Capture the cell that displays the provided text and extract its [x, y] central coordinate. 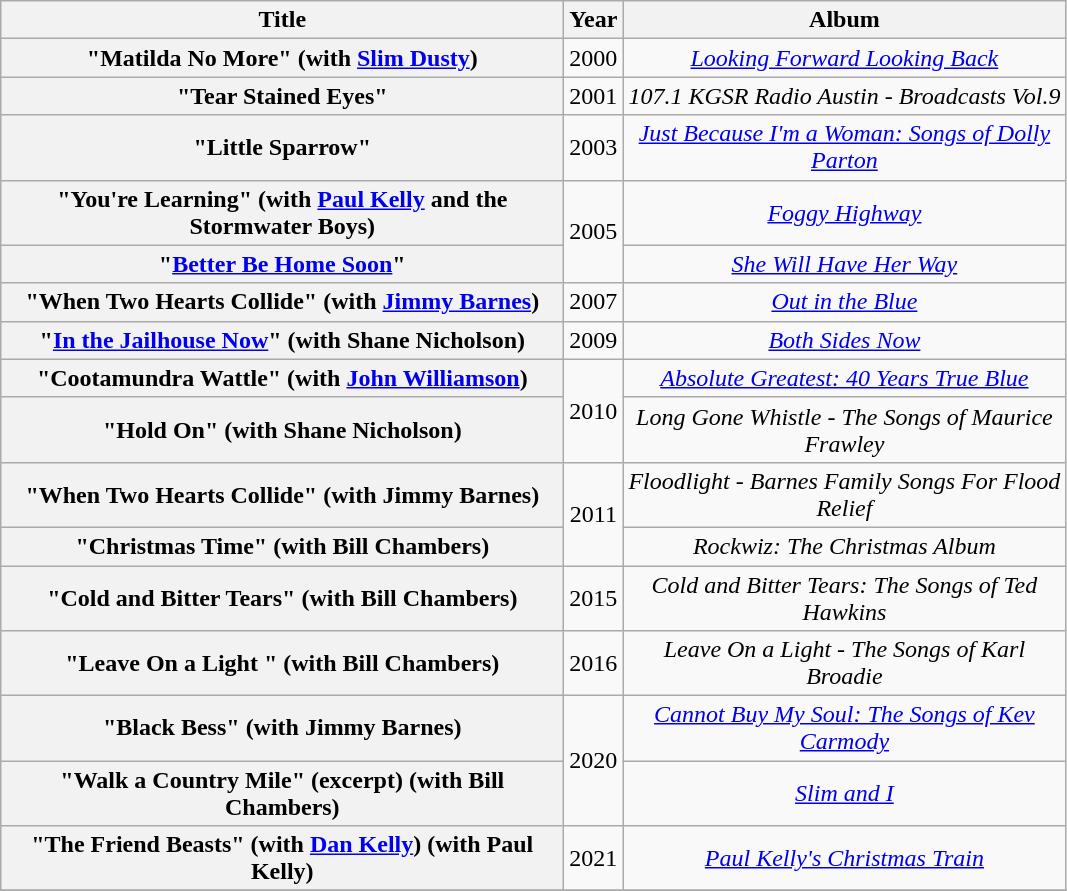
Floodlight - Barnes Family Songs For Flood Relief [844, 494]
"Leave On a Light " (with Bill Chambers) [282, 664]
2020 [594, 761]
"Walk a Country Mile" (excerpt) (with Bill Chambers) [282, 794]
"Tear Stained Eyes" [282, 96]
"You're Learning" (with Paul Kelly and the Stormwater Boys) [282, 212]
107.1 KGSR Radio Austin - Broadcasts Vol.9 [844, 96]
2011 [594, 514]
2005 [594, 232]
Cannot Buy My Soul: The Songs of Kev Carmody [844, 728]
2021 [594, 858]
"Cootamundra Wattle" (with John Williamson) [282, 378]
"Hold On" (with Shane Nicholson) [282, 430]
Paul Kelly's Christmas Train [844, 858]
Both Sides Now [844, 340]
Absolute Greatest: 40 Years True Blue [844, 378]
Looking Forward Looking Back [844, 58]
Album [844, 20]
Year [594, 20]
2001 [594, 96]
"In the Jailhouse Now" (with Shane Nicholson) [282, 340]
2010 [594, 410]
Out in the Blue [844, 302]
"Christmas Time" (with Bill Chambers) [282, 546]
"Little Sparrow" [282, 148]
"Black Bess" (with Jimmy Barnes) [282, 728]
2000 [594, 58]
She Will Have Her Way [844, 264]
Just Because I'm a Woman: Songs of Dolly Parton [844, 148]
"Cold and Bitter Tears" (with Bill Chambers) [282, 598]
2016 [594, 664]
Rockwiz: The Christmas Album [844, 546]
Leave On a Light - The Songs of Karl Broadie [844, 664]
2009 [594, 340]
Long Gone Whistle - The Songs of Maurice Frawley [844, 430]
"Matilda No More" (with Slim Dusty) [282, 58]
2015 [594, 598]
2003 [594, 148]
Title [282, 20]
Cold and Bitter Tears: The Songs of Ted Hawkins [844, 598]
Slim and I [844, 794]
2007 [594, 302]
Foggy Highway [844, 212]
"The Friend Beasts" (with Dan Kelly) (with Paul Kelly) [282, 858]
"Better Be Home Soon" [282, 264]
